Find where the given text appears and provide that cell's center as [x, y] coordinate. 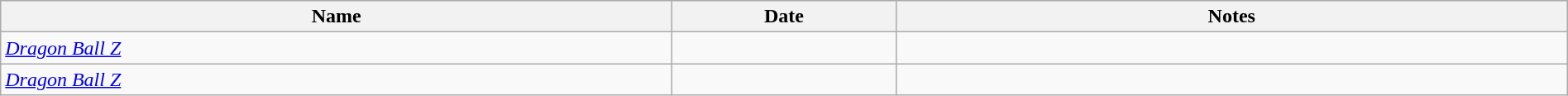
Notes [1231, 17]
Date [784, 17]
Name [337, 17]
